For the text-containing cell, return its midpoint in [x, y] coordinate format. 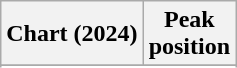
Chart (2024) [72, 34]
Peakposition [189, 34]
